Capture the cell that displays the provided text and extract its [X, Y] central coordinate. 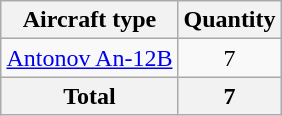
Aircraft type [90, 20]
Total [90, 96]
Quantity [230, 20]
Antonov An-12B [90, 58]
